Detect which cell encompasses the target text, then output its [x, y] center coordinate. 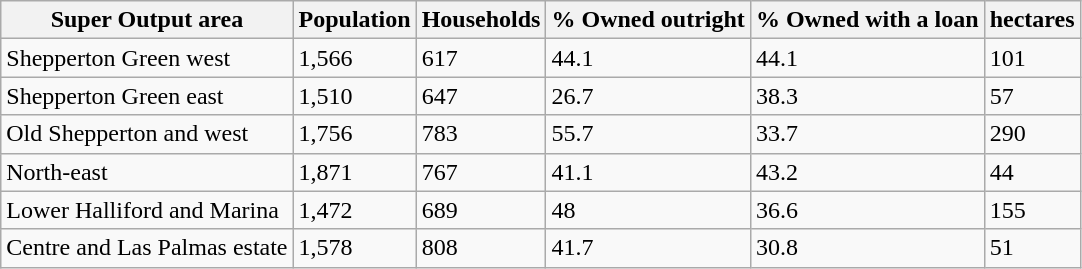
767 [481, 172]
41.7 [648, 248]
36.6 [867, 210]
41.1 [648, 172]
155 [1032, 210]
Centre and Las Palmas estate [147, 248]
Super Output area [147, 20]
290 [1032, 134]
% Owned outright [648, 20]
783 [481, 134]
1,871 [354, 172]
647 [481, 96]
1,566 [354, 58]
Shepperton Green east [147, 96]
1,510 [354, 96]
33.7 [867, 134]
51 [1032, 248]
689 [481, 210]
hectares [1032, 20]
1,756 [354, 134]
48 [648, 210]
44 [1032, 172]
808 [481, 248]
1,472 [354, 210]
Shepperton Green west [147, 58]
1,578 [354, 248]
57 [1032, 96]
26.7 [648, 96]
Population [354, 20]
Households [481, 20]
55.7 [648, 134]
101 [1032, 58]
Lower Halliford and Marina [147, 210]
30.8 [867, 248]
617 [481, 58]
43.2 [867, 172]
38.3 [867, 96]
Old Shepperton and west [147, 134]
% Owned with a loan [867, 20]
North-east [147, 172]
